Detect which cell encompasses the target text, then output its [x, y] center coordinate. 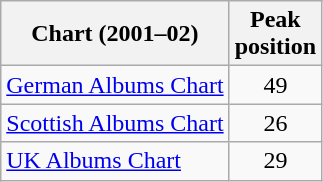
Chart (2001–02) [115, 34]
German Albums Chart [115, 85]
29 [275, 161]
Scottish Albums Chart [115, 123]
49 [275, 85]
Peakposition [275, 34]
26 [275, 123]
UK Albums Chart [115, 161]
